Find where the given text appears and provide that cell's center as (x, y) coordinate. 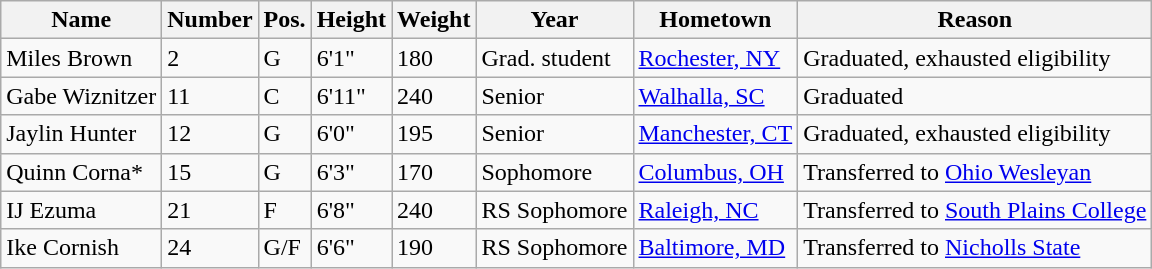
Sophomore (554, 172)
Graduated (975, 96)
6'8" (351, 210)
Transferred to Nicholls State (975, 248)
24 (210, 248)
Transferred to South Plains College (975, 210)
6'1" (351, 58)
Name (82, 20)
21 (210, 210)
180 (434, 58)
Transferred to Ohio Wesleyan (975, 172)
15 (210, 172)
195 (434, 134)
6'11" (351, 96)
C (284, 96)
12 (210, 134)
170 (434, 172)
Grad. student (554, 58)
Walhalla, SC (716, 96)
190 (434, 248)
Pos. (284, 20)
Baltimore, MD (716, 248)
Jaylin Hunter (82, 134)
Weight (434, 20)
Number (210, 20)
Hometown (716, 20)
Year (554, 20)
Rochester, NY (716, 58)
Columbus, OH (716, 172)
6'6" (351, 248)
F (284, 210)
Reason (975, 20)
Height (351, 20)
IJ Ezuma (82, 210)
6'3" (351, 172)
Raleigh, NC (716, 210)
2 (210, 58)
Ike Cornish (82, 248)
Gabe Wiznitzer (82, 96)
11 (210, 96)
Manchester, CT (716, 134)
6'0" (351, 134)
G/F (284, 248)
Miles Brown (82, 58)
Quinn Corna* (82, 172)
